Search for the cell housing the specified text and yield its [x, y] center coordinate. 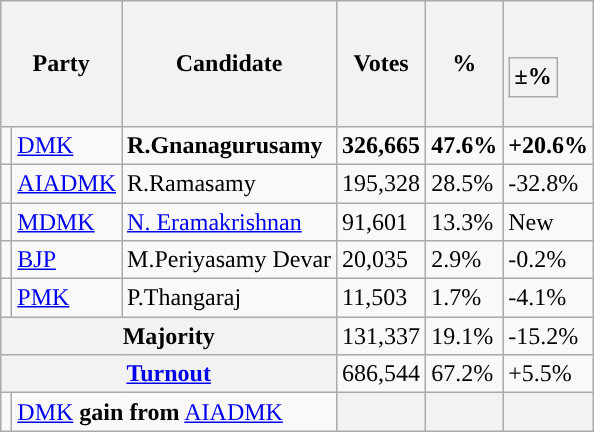
P.Thangaraj [230, 298]
-4.1% [548, 298]
686,544 [382, 374]
+5.5% [548, 374]
-32.8% [548, 183]
2.9% [464, 260]
20,035 [382, 260]
47.6% [464, 145]
Party [62, 64]
+20.6% [548, 145]
N. Eramakrishnan [230, 221]
-15.2% [548, 336]
195,328 [382, 183]
28.5% [464, 183]
DMK gain from AIADMK [174, 412]
R.Ramasamy [230, 183]
131,337 [382, 336]
DMK [67, 145]
R.Gnanagurusamy [230, 145]
1.7% [464, 298]
13.3% [464, 221]
Votes [382, 64]
91,601 [382, 221]
AIADMK [67, 183]
11,503 [382, 298]
PMK [67, 298]
M.Periyasamy Devar [230, 260]
% [464, 64]
BJP [67, 260]
MDMK [67, 221]
326,665 [382, 145]
19.1% [464, 336]
-0.2% [548, 260]
New [548, 221]
Candidate [230, 64]
67.2% [464, 374]
Majority [169, 336]
Turnout [169, 374]
